Find where the given text appears and provide that cell's center as [X, Y] coordinate. 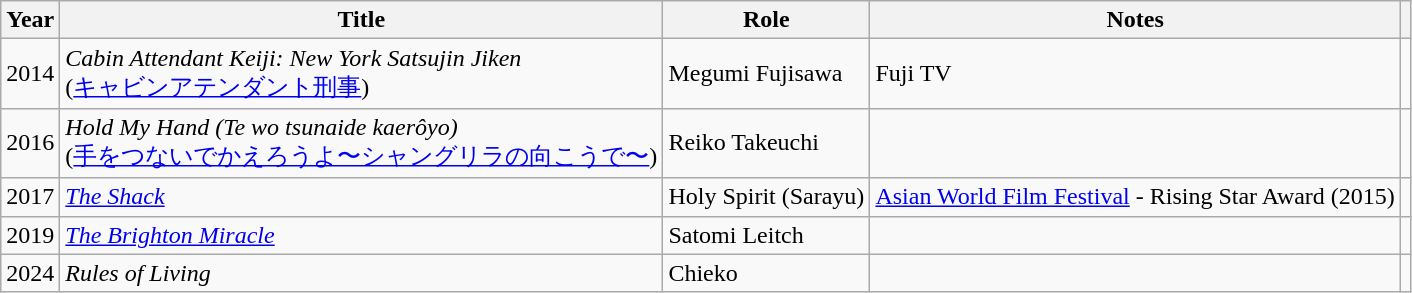
Rules of Living [362, 273]
Role [766, 20]
Chieko [766, 273]
Title [362, 20]
Fuji TV [1135, 74]
2016 [30, 143]
2017 [30, 197]
Hold My Hand (Te wo tsunaide kaerôyo)(手をつないでかえろうよ〜シャングリラの向こうで〜) [362, 143]
Reiko Takeuchi [766, 143]
2019 [30, 235]
Notes [1135, 20]
Year [30, 20]
The Brighton Miracle [362, 235]
Megumi Fujisawa [766, 74]
2024 [30, 273]
The Shack [362, 197]
Holy Spirit (Sarayu) [766, 197]
Cabin Attendant Keiji: New York Satsujin Jiken(キャビンアテンダント刑事) [362, 74]
Satomi Leitch [766, 235]
Asian World Film Festival - Rising Star Award (2015) [1135, 197]
2014 [30, 74]
